Find where the given text appears and provide that cell's center as [x, y] coordinate. 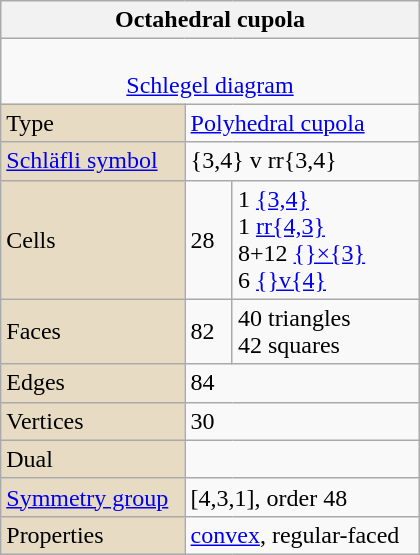
84 [302, 383]
Schläfli symbol [93, 161]
40 triangles42 squares [326, 332]
Faces [93, 332]
Schlegel diagram [210, 72]
Polyhedral cupola [302, 123]
82 [208, 332]
Vertices [93, 421]
Cells [93, 240]
[4,3,1], order 48 [302, 497]
Octahedral cupola [210, 20]
Properties [93, 535]
Edges [93, 383]
1 {3,4} 1 rr{4,3} 8+12 {}×{3} 6 {}v{4} [326, 240]
30 [302, 421]
convex, regular-faced [302, 535]
28 [208, 240]
Type [93, 123]
Symmetry group [93, 497]
{3,4} v rr{3,4} [302, 161]
Dual [93, 459]
